Determine the [X, Y] coordinate at the center of the cell enclosing the given text.  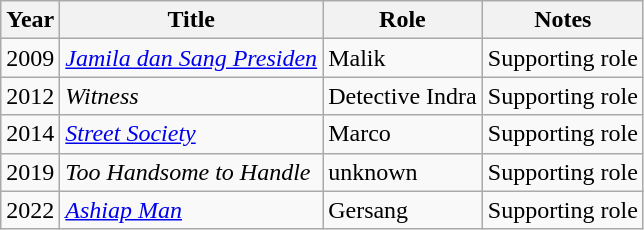
Title [192, 20]
Witness [192, 96]
2022 [30, 210]
Ashiap Man [192, 210]
Role [403, 20]
2009 [30, 58]
Notes [562, 20]
Year [30, 20]
Detective Indra [403, 96]
Malik [403, 58]
Too Handsome to Handle [192, 172]
Jamila dan Sang Presiden [192, 58]
2014 [30, 134]
2012 [30, 96]
Street Society [192, 134]
unknown [403, 172]
Marco [403, 134]
2019 [30, 172]
Gersang [403, 210]
